Return [X, Y] of the center of cell containing provided text 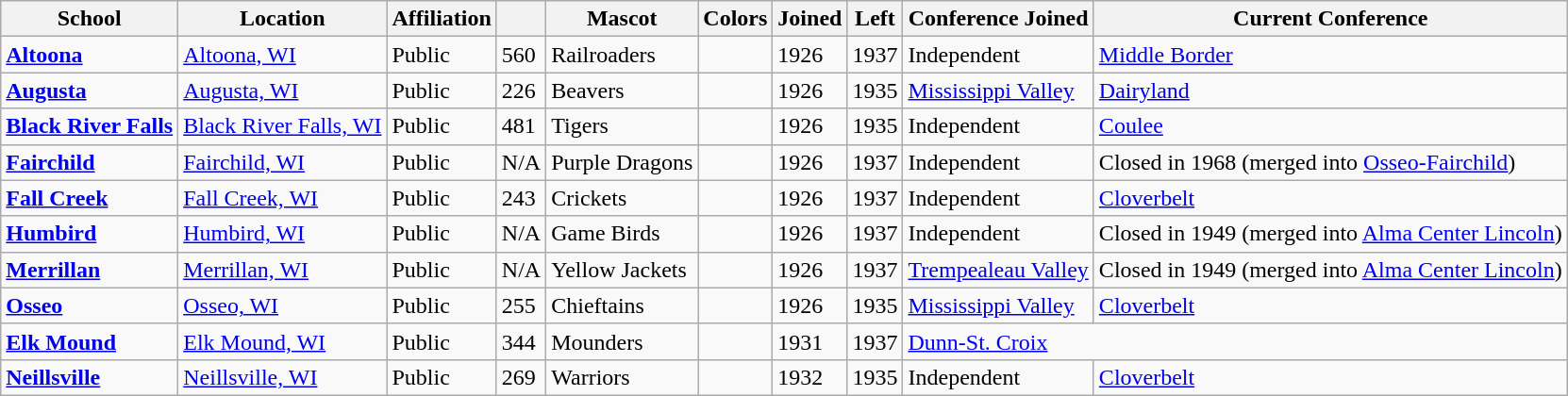
Closed in 1968 (merged into Osseo-Fairchild) [1330, 162]
Coulee [1330, 126]
Dairyland [1330, 91]
1931 [809, 341]
School [90, 19]
255 [521, 305]
Augusta [90, 91]
Fall Creek [90, 198]
Colors [736, 19]
Black River Falls, WI [283, 126]
Augusta, WI [283, 91]
Current Conference [1330, 19]
Dunn-St. Croix [1235, 341]
Railroaders [623, 55]
Osseo, WI [283, 305]
Chieftains [623, 305]
Affiliation [442, 19]
Neillsville, WI [283, 377]
Altoona, WI [283, 55]
Neillsville [90, 377]
Merrillan [90, 270]
1932 [809, 377]
Elk Mound, WI [283, 341]
Fairchild, WI [283, 162]
Beavers [623, 91]
243 [521, 198]
Altoona [90, 55]
Game Birds [623, 234]
Osseo [90, 305]
560 [521, 55]
Humbird [90, 234]
Elk Mound [90, 341]
Yellow Jackets [623, 270]
Trempealeau Valley [998, 270]
Mounders [623, 341]
Mascot [623, 19]
Left [876, 19]
344 [521, 341]
Fall Creek, WI [283, 198]
Fairchild [90, 162]
Joined [809, 19]
Purple Dragons [623, 162]
226 [521, 91]
Merrillan, WI [283, 270]
Location [283, 19]
Conference Joined [998, 19]
Tigers [623, 126]
481 [521, 126]
Black River Falls [90, 126]
269 [521, 377]
Crickets [623, 198]
Humbird, WI [283, 234]
Warriors [623, 377]
Middle Border [1330, 55]
